Scan for the cell matching the given text and deliver its (X, Y) coordinate at center. 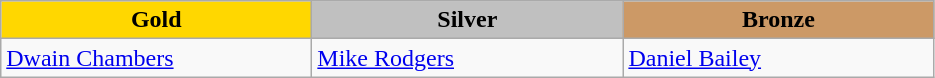
Dwain Chambers (156, 58)
Mike Rodgers (468, 58)
Gold (156, 20)
Silver (468, 20)
Bronze (778, 20)
Daniel Bailey (778, 58)
